Return (X, Y) of the center of cell containing provided text 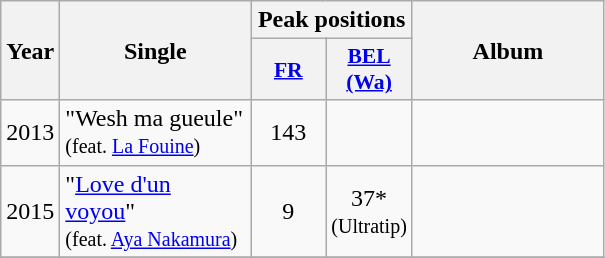
"Wesh ma gueule" (feat. La Fouine) (156, 132)
FR (288, 70)
Album (508, 50)
BEL (Wa) (370, 70)
"Love d'un voyou" (feat. Aya Nakamura) (156, 211)
Peak positions (332, 20)
Single (156, 50)
2013 (30, 132)
37*(Ultratip) (370, 211)
Year (30, 50)
143 (288, 132)
2015 (30, 211)
9 (288, 211)
